Return [X, Y] of the center of cell containing provided text 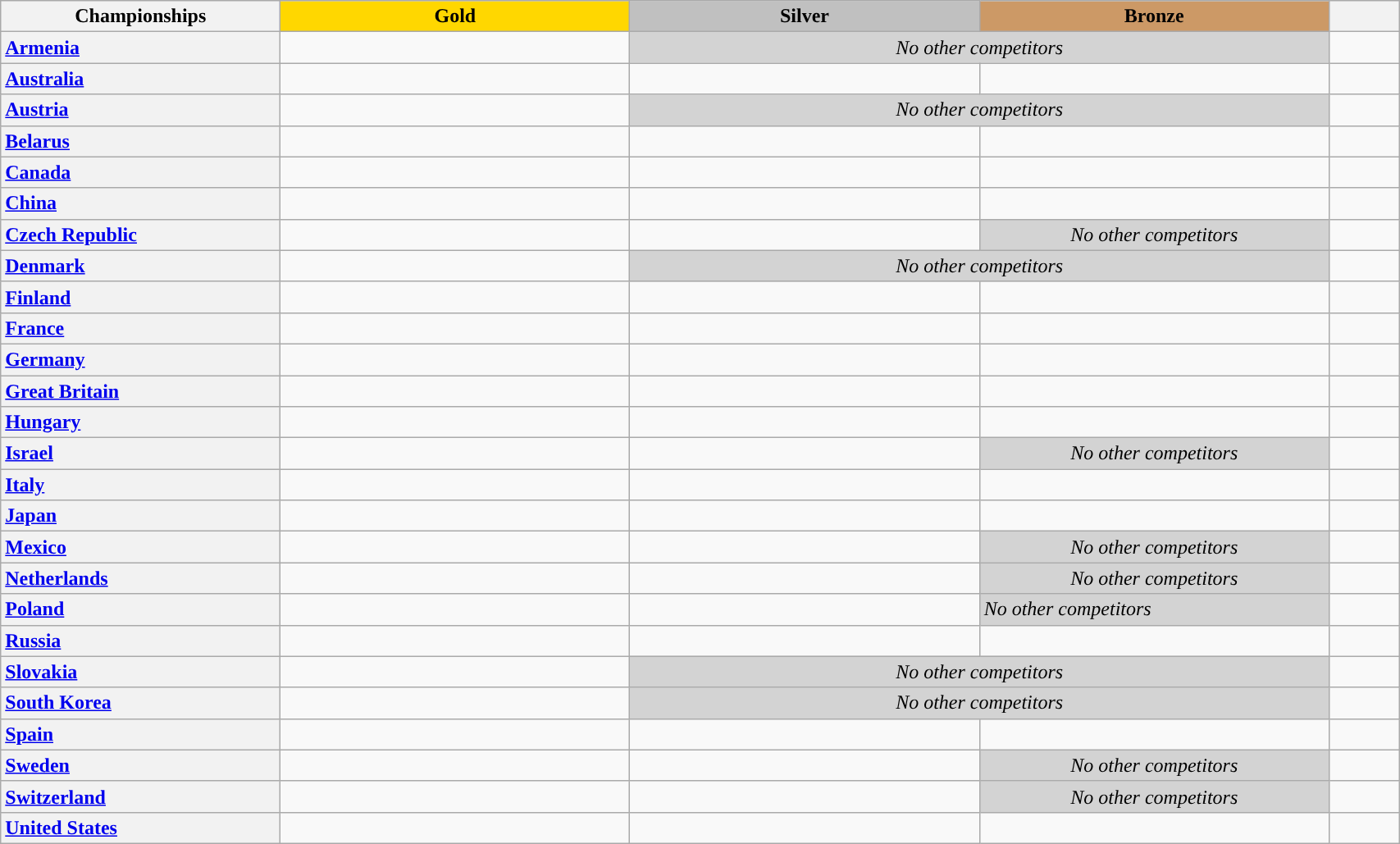
Switzerland [141, 796]
Netherlands [141, 578]
Germany [141, 359]
Japan [141, 516]
South Korea [141, 703]
Hungary [141, 422]
Denmark [141, 266]
Bronze [1154, 16]
Gold [455, 16]
Armenia [141, 48]
Great Britain [141, 391]
Poland [141, 609]
France [141, 328]
Finland [141, 297]
Austria [141, 110]
Championships [141, 16]
Israel [141, 454]
Italy [141, 485]
Sweden [141, 765]
Australia [141, 79]
China [141, 203]
Silver [805, 16]
Russia [141, 641]
Belarus [141, 141]
Mexico [141, 547]
Canada [141, 172]
Slovakia [141, 672]
United States [141, 828]
Czech Republic [141, 235]
Spain [141, 734]
